Scan for the cell matching the given text and deliver its [X, Y] coordinate at center. 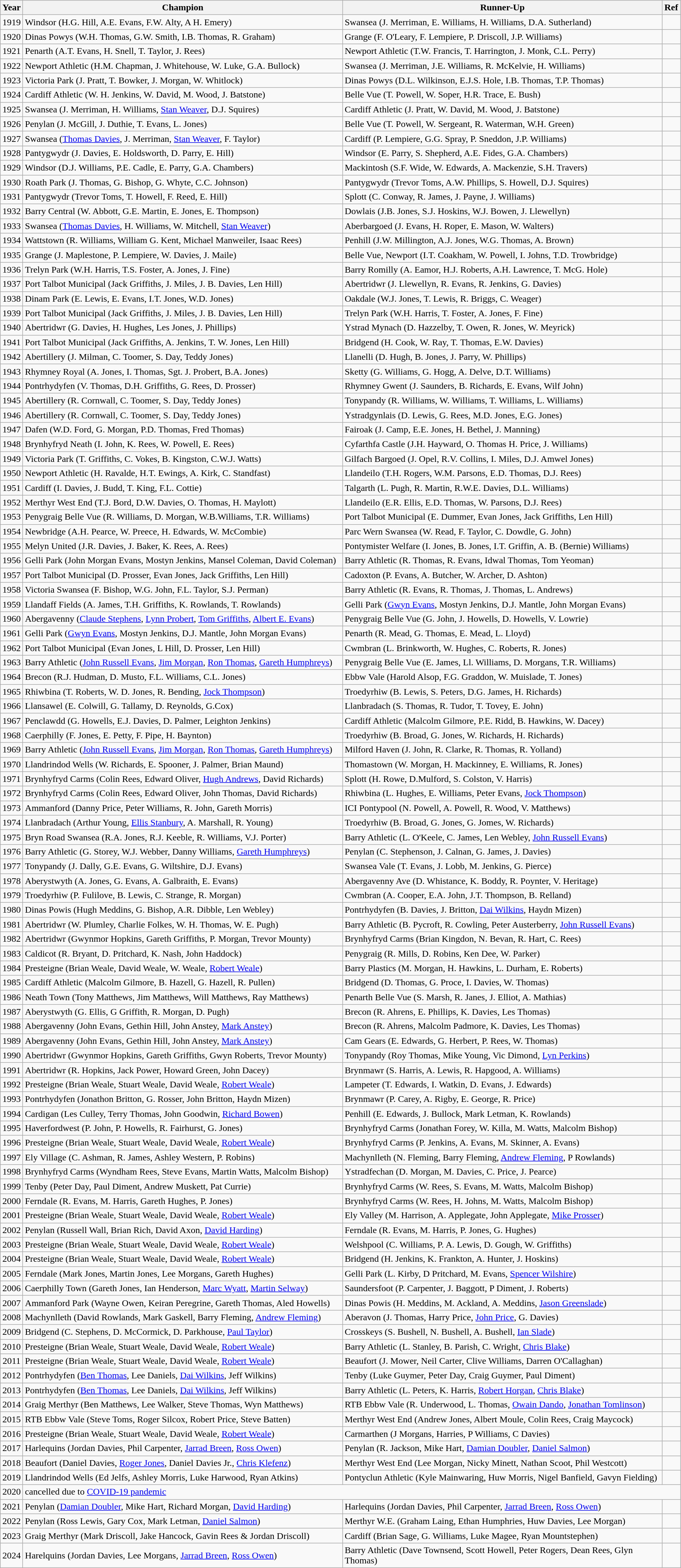
1934 [11, 240]
Caldicot (R. Bryant, D. Pritchard, K. Nash, John Haddock) [183, 954]
Cardiff (Brian Sage, G. Williams, Luke Magee, Ryan Mountstephen) [502, 1536]
1958 [11, 590]
Penarth (A.T. Evans, H. Snell, T. Taylor, J. Rees) [183, 51]
1935 [11, 255]
2011 [11, 1361]
Cwmbran (A. Cooper, E.A. John, J.T. Thompson, B. Relland) [502, 895]
2024 [11, 1555]
1926 [11, 124]
Penylan (R. Jackson, Mike Hart, Damian Doubler, Daniel Salmon) [502, 1448]
Brynhyfryd Carms (W. Rees, S. Evans, M. Watts, Malcolm Bishop) [502, 1186]
Barry Athletic (G. Storey, W.J. Webber, Danny Williams, Gareth Humphreys) [183, 851]
1989 [11, 1041]
Bridgend (D. Thomas, G. Proce, I. Davies, W. Thomas) [502, 983]
Machynlleth (N. Fleming, Barry Fleming, Andrew Fleming, P Rowlands) [502, 1157]
Machynlleth (David Rowlands, Mark Gaskell, Barry Fleming, Andrew Fleming) [183, 1317]
2004 [11, 1259]
Rhiwbina (L. Hughes, E. Williams, Peter Evans, Jock Thompson) [502, 793]
Swansea (J. Merriman, H. Williams, Stan Weaver, D.J. Squires) [183, 109]
Rhymney Royal (A. Jones, I. Thomas, Sgt. J. Probert, B.A. Jones) [183, 371]
Abertridwr (W. Plumley, Charlie Folkes, W. H. Thomas, W. E. Pugh) [183, 925]
1923 [11, 80]
cancelled due to COVID-19 pandemic [352, 1492]
Rhiwbina (T. Roberts, W. D. Jones, R. Bending, Jock Thompson) [183, 692]
2019 [11, 1477]
Cyfarthfa Castle (J.H. Hayward, O. Thomas H. Price, J. Williams) [502, 444]
Presteigne (Brian Weale, David Weale, W. Weale, Robert Weale) [183, 968]
Penhill (E. Edwards, J. Bullock, Mark Letman, K. Rowlands) [502, 1114]
Splott (C. Conway, R. James, J. Payne, J. Williams) [502, 197]
Aberbargoed (J. Evans, H. Roper, E. Mason, W. Walters) [502, 226]
Gilfach Bargoed (J. Opel, R.V. Collins, I. Miles, D.J. Amwel Jones) [502, 459]
Ammanford (Danny Price, Peter Williams, R. John, Gareth Morris) [183, 808]
Barry Athletic (Dave Townsend, Scott Howell, Peter Rogers, Dean Rees, Glyn Thomas) [502, 1555]
2012 [11, 1376]
1990 [11, 1055]
Cardiff (I. Davies, J. Budd, T. King, F.L. Cottie) [183, 488]
2013 [11, 1390]
1965 [11, 692]
Runner-Up [502, 8]
Abertillery (J. Milman, C. Toomer, S. Day, Teddy Jones) [183, 357]
Port Talbot Municipal (Evan Jones, L Hill, D. Prosser, Len Hill) [183, 648]
Penylan (Russell Wall, Brian Rich, David Axon, David Harding) [183, 1230]
Roath Park (J. Thomas, G. Bishop, G. Whyte, C.C. Johnson) [183, 182]
Ferndale (Mark Jones, Martin Jones, Lee Morgans, Gareth Hughes) [183, 1274]
Windsor (D.J. Williams, P.E. Cadle, E. Parry, G.A. Chambers) [183, 167]
Llandrindod Wells (W. Richards, E. Spooner, J. Palmer, Brian Maund) [183, 764]
1968 [11, 735]
1996 [11, 1143]
1925 [11, 109]
1983 [11, 954]
Caerphilly (F. Jones, E. Petty, F. Pipe, H. Baynton) [183, 735]
Penarth Belle Vue (S. Marsh, R. Janes, J. Elliot, A. Mathias) [502, 997]
Pontyclun Athletic (Kyle Mainwaring, Huw Morris, Nigel Banfield, Gavyn Fielding) [502, 1477]
2005 [11, 1274]
Brynhyfryd Carms (Jonathan Forey, W. Killa, M. Watts, Malcolm Bishop) [502, 1128]
Gelli Park (John Morgan Evans, Mostyn Jenkins, Mansel Coleman, David Coleman) [183, 561]
1947 [11, 430]
1998 [11, 1172]
1975 [11, 837]
Victoria Park (T. Griffiths, C. Vokes, B. Kingston, C.W.J. Watts) [183, 459]
Penylan (Ross Lewis, Gary Cox, Mark Letman, Daniel Salmon) [183, 1521]
Grange (F. O'Leary, F. Lempiere, P. Driscoll, J.P. Williams) [502, 37]
Dinam Park (E. Lewis, E. Evans, I.T. Jones, W.D. Jones) [183, 299]
Oakdale (W.J. Jones, T. Lewis, R. Briggs, C. Weager) [502, 299]
Ely Village (C. Ashman, R. James, Ashley Western, P. Robins) [183, 1157]
Barry Athletic (L. O'Keele, C. James, Len Webley, John Russell Evans) [502, 837]
Abertridwr (Gwynmor Hopkins, Gareth Griffiths, P. Morgan, Trevor Mounty) [183, 939]
Mackintosh (S.F. Wide, W. Edwards, A. Mackenzie, S.H. Travers) [502, 167]
Ystradfechan (D. Morgan, M. Davies, C. Price, J. Pearce) [502, 1172]
2017 [11, 1448]
Abergavenny Ave (D. Whistance, K. Boddy, R. Poynter, V. Heritage) [502, 881]
Brynhyfryd Neath (I. John, K. Rees, W. Powell, E. Rees) [183, 444]
Penylan (Damian Doubler, Mike Hart, Richard Morgan, David Harding) [183, 1506]
1951 [11, 488]
Merthyr West End (T.J. Bord, D.W. Davies, O. Thomas, H. Maylott) [183, 502]
Troedyrhiw (B. Broad, G. Jones, G. Jomes, W. Richards) [502, 822]
1936 [11, 270]
Llanbradach (S. Thomas, R. Tudor, T. Tovey, E. John) [502, 706]
Victoria Park (J. Pratt, T. Bowker, J. Morgan, W. Whitlock) [183, 80]
Penygraig (R. Mills, D. Robins, Ken Dee, W. Parker) [502, 954]
Llandaff Fields (A. James, T.H. Griffiths, K. Rowlands, T. Rowlands) [183, 604]
1922 [11, 66]
Brynmawr (P. Carey, A. Rigby, E. George, R. Price) [502, 1099]
1986 [11, 997]
Abertridwr (J. Llewellyn, R. Evans, R. Jenkins, G. Davies) [502, 284]
1972 [11, 793]
2023 [11, 1536]
Saundersfoot (P. Carpenter, J. Baggott, P Diment, J. Roberts) [502, 1288]
Trelyn Park (W.H. Harris, T. Foster, A. Jones, F. Fine) [502, 313]
1931 [11, 197]
Aberystwyth (A. Jones, G. Evans, A. Galbraith, E. Evans) [183, 881]
Bridgend (H. Cook, W. Ray, T. Thomas, E.W. Davies) [502, 342]
Troedyrhiw (B. Broad, G. Jones, W. Richards, H. Richards) [502, 735]
Port Talbot Municipal (D. Prosser, Evan Jones, Jack Griffiths, Len Hill) [183, 575]
1933 [11, 226]
1964 [11, 677]
Splott (H. Rowe, D.Mulford, S. Colston, V. Harris) [502, 779]
Port Talbot Municipal (Jack Griffiths, A. Jenkins, T. W. Jones, Len Hill) [183, 342]
Milford Haven (J. John, R. Clarke, R. Thomas, R. Yolland) [502, 750]
Ystrad Mynach (D. Hazzelby, T. Owen, R. Jones, W. Meyrick) [502, 328]
Belle Vue, Newport (I.T. Coakham, W. Powell, I. Johns, T.D. Trowbridge) [502, 255]
Barry Athletic (B. Pycroft, R. Cowling, Peter Austerberry, John Russell Evans) [502, 925]
Brynhyfryd Carms (Wyndham Rees, Steve Evans, Martin Watts, Malcolm Bishop) [183, 1172]
Grange (J. Maplestone, P. Lempiere, W. Davies, J. Maile) [183, 255]
1976 [11, 851]
Tenby (Peter Day, Paul Diment, Andrew Muskett, Pat Currie) [183, 1186]
1953 [11, 517]
1920 [11, 37]
1955 [11, 546]
Thomastown (W. Morgan, H. Mackinney, E. Williams, R. Jones) [502, 764]
1939 [11, 313]
1946 [11, 415]
1991 [11, 1070]
Ystradgynlais (D. Lewis, G. Rees, M.D. Jones, E.G. Jones) [502, 415]
Aberystwyth (G. Ellis, G Griffith, R. Morgan, D. Pugh) [183, 1012]
Merthyr W.E. (Graham Laing, Ethan Humphries, Huw Davies, Lee Morgan) [502, 1521]
Ferndale (R. Evans, M. Harris, P. Jones, G. Hughes) [502, 1230]
Penclawdd (G. Howells, E.J. Davies, D. Palmer, Leighton Jenkins) [183, 721]
Dinas Powys (D.L. Wilkinson, E.J.S. Hole, I.B. Thomas, T.P. Thomas) [502, 80]
Carmarthen (J Morgans, Harries, P Williams, C Davies) [502, 1434]
Aberavon (J. Thomas, Harry Price, John Price, G. Davies) [502, 1317]
1919 [11, 22]
2021 [11, 1506]
Tenby (Luke Guymer, Peter Day, Craig Guymer, Paul Diment) [502, 1376]
ICI Pontypool (N. Powell, A. Powell, R. Wood, V. Matthews) [502, 808]
1940 [11, 328]
Brecon (R.J. Hudman, D. Musto, F.L. Williams, C.L. Jones) [183, 677]
2009 [11, 1332]
1956 [11, 561]
1960 [11, 619]
1957 [11, 575]
1963 [11, 663]
2010 [11, 1346]
Barry Athletic (R. Thomas, R. Evans, Idwal Thomas, Tom Yeoman) [502, 561]
Swansea (J. Merriman, E. Williams, H. Williams, D.A. Sutherland) [502, 22]
Llandeilo (E.R. Ellis, E.D. Thomas, W. Parsons, D.J. Rees) [502, 502]
Lampeter (T. Edwards, I. Watkin, D. Evans, J. Edwards) [502, 1084]
Fairoak (J. Camp, E.E. Jones, H. Bethel, J. Manning) [502, 430]
2001 [11, 1215]
Bryn Road Swansea (R.A. Jones, R.J. Keeble, R. Williams, V.J. Porter) [183, 837]
Dowlais (J.B. Jones, S.J. Hoskins, W.J. Bowen, J. Llewellyn) [502, 211]
Cardiff (P. Lempiere, G.G. Spray, P. Sneddon, J.P. Williams) [502, 138]
Troedyrhiw (P. Fulilove, B. Lewis, C. Strange, R. Morgan) [183, 895]
1938 [11, 299]
1943 [11, 371]
1952 [11, 502]
Swansea (J. Merriman, J.E. Williams, R. McKelvie, H. Williams) [502, 66]
Bridgend (H. Jenkins, K. Frankton, A. Hunter, J. Hoskins) [502, 1259]
Dinas Powis (Hugh Meddins, G. Bishop, A.R. Dibble, Len Webley) [183, 910]
1948 [11, 444]
Dinas Powis (H. Meddins, M. Ackland, A. Meddins, Jason Greenslade) [502, 1303]
2014 [11, 1405]
Windsor (E. Parry, S. Shepherd, A.E. Fides, G.A. Chambers) [502, 153]
Belle Vue (T. Powell, W. Sergeant, R. Waterman, W.H. Green) [502, 124]
1962 [11, 648]
Llandrindod Wells (Ed Jelfs, Ashley Morris, Luke Harwood, Ryan Atkins) [183, 1477]
2020 [11, 1492]
Llandeilo (T.H. Rogers, W.M. Parsons, E.D. Thomas, D.J. Rees) [502, 473]
Brecon (R. Ahrens, E. Phillips, K. Davies, Les Thomas) [502, 1012]
Pontymister Welfare (I. Jones, B. Jones, I.T. Griffin, A. B. (Bernie) Williams) [502, 546]
Trelyn Park (W.H. Harris, T.S. Foster, A. Jones, J. Fine) [183, 270]
Caerphilly Town (Gareth Jones, Ian Henderson, Marc Wyatt, Martin Selway) [183, 1288]
2000 [11, 1201]
Tonypandy (R. Williams, W. Williams, T. Williams, L. Williams) [502, 400]
Penylan (C. Stephenson, J. Calnan, G. James, J. Davies) [502, 851]
1970 [11, 764]
Troedyrhiw (B. Lewis, S. Peters, D.G. James, H. Richards) [502, 692]
Tonypandy (Roy Thomas, Mike Young, Vic Dimond, Lyn Perkins) [502, 1055]
1992 [11, 1084]
1942 [11, 357]
Talgarth (L. Pugh, R. Martin, R.W.E. Davies, D.L. Williams) [502, 488]
1961 [11, 633]
1944 [11, 386]
1927 [11, 138]
Gelli Park (L. Kirby, D Pritchard, M. Evans, Spencer Wilshire) [502, 1274]
Graig Merthyr (Mark Driscoll, Jake Hancock, Gavin Rees & Jordan Driscoll) [183, 1536]
1993 [11, 1099]
1979 [11, 895]
Melyn United (J.R. Davies, J. Baker, K. Rees, A. Rees) [183, 546]
Brynhyfryd Carms (Colin Rees, Edward Oliver, Hugh Andrews, David Richards) [183, 779]
Barry Athletic (L. Peters, K. Harris, Robert Horgan, Chris Blake) [502, 1390]
Penygraig Belle Vue (R. Williams, D. Morgan, W.B.Williams, T.R. Williams) [183, 517]
Llanelli (D. Hugh, B. Jones, J. Parry, W. Phillips) [502, 357]
Welshpool (C. Williams, P. A. Lewis, D. Gough, W. Griffiths) [502, 1245]
RTB Ebbw Vale (Steve Toms, Roger Silcox, Robert Price, Steve Batten) [183, 1419]
2015 [11, 1419]
Barry Central (W. Abbott, G.E. Martin, E. Jones, E. Thompson) [183, 211]
1924 [11, 95]
Ely Valley (M. Harrison, A. Applegate, John Applegate, Mike Prosser) [502, 1215]
Swansea (Thomas Davies, H. Williams, W. Mitchell, Stan Weaver) [183, 226]
1977 [11, 866]
Ebbw Vale (Harold Alsop, F.G. Graddon, W. Muislade, T. Jones) [502, 677]
Newbridge (A.H. Pearce, W. Preece, H. Edwards, W. McCombie) [183, 531]
Pontrhydyfen (B. Davies, J. Britton, Dai Wilkins, Haydn Mizen) [502, 910]
Barry Athletic (L. Stanley, B. Parish, C. Wright, Chris Blake) [502, 1346]
Penhill (J.W. Millington, A.J. Jones, W.G. Thomas, A. Brown) [502, 240]
Cardiff Athletic (Malcolm Gilmore, B. Hazell, G. Hazell, R. Pullen) [183, 983]
Cardiff Athletic (Malcolm Gilmore, P.E. Ridd, B. Hawkins, W. Dacey) [502, 721]
Beaufort (J. Mower, Neil Carter, Clive Williams, Darren O'Callaghan) [502, 1361]
Sketty (G. Williams, G. Hogg, A. Delve, D.T. Williams) [502, 371]
1973 [11, 808]
Swansea (Thomas Davies, J. Merriman, Stan Weaver, F. Taylor) [183, 138]
Llanbradach (Arthur Young, Ellis Stanbury, A. Marshall, R. Young) [183, 822]
Barry Athletic (R. Evans, R. Thomas, J. Thomas, L. Andrews) [502, 590]
Rhymney Gwent (J. Saunders, B. Richards, E. Evans, Wilf John) [502, 386]
1921 [11, 51]
1932 [11, 211]
Ref [671, 8]
Cardigan (Les Culley, Terry Thomas, John Goodwin, Richard Bowen) [183, 1114]
1988 [11, 1026]
Abergavenny (Claude Stephens, Lynn Probert, Tom Griffiths, Albert E. Evans) [183, 619]
Newport Athletic (T.W. Francis, T. Harrington, J. Monk, C.L. Perry) [502, 51]
1928 [11, 153]
Year [11, 8]
2016 [11, 1434]
Cardiff Athletic (J. Pratt, W. David, M. Wood, J. Batstone) [502, 109]
2003 [11, 1245]
2008 [11, 1317]
2006 [11, 1288]
Merthyr West End (Andrew Jones, Albert Moule, Colin Rees, Craig Maycock) [502, 1419]
1930 [11, 182]
Windsor (H.G. Hill, A.E. Evans, F.W. Alty, A H. Emery) [183, 22]
1949 [11, 459]
Bridgend (C. Stephens, D. McCormick, D. Parkhouse, Paul Taylor) [183, 1332]
Brynhyfryd Carms (Brian Kingdon, N. Bevan, R. Hart, C. Rees) [502, 939]
1969 [11, 750]
Belle Vue (T. Powell, W. Soper, H.R. Trace, E. Bush) [502, 95]
Harelquins (Jordan Davies, Lee Morgans, Jarrad Breen, Ross Owen) [183, 1555]
Brynhyfryd Carms (Colin Rees, Edward Oliver, John Thomas, David Richards) [183, 793]
1999 [11, 1186]
Wattstown (R. Williams, William G. Kent, Michael Manweiler, Isaac Rees) [183, 240]
2022 [11, 1521]
Pantygwydr (Trevor Toms, A.W. Phillips, S. Howell, D.J. Squires) [502, 182]
1941 [11, 342]
Dinas Powys (W.H. Thomas, G.W. Smith, I.B. Thomas, R. Graham) [183, 37]
Newport Athletic (H. Ravalde, H.T. Ewings, A. Kirk, C. Standfast) [183, 473]
1971 [11, 779]
1954 [11, 531]
1967 [11, 721]
Pontrhydyfen (V. Thomas, D.H. Griffiths, G. Rees, D. Prosser) [183, 386]
Beaufort (Daniel Davies, Roger Jones, Daniel Davies Jr., Chris Klefenz) [183, 1463]
Haverfordwest (P. John, P. Howells, R. Fairhurst, G. Jones) [183, 1128]
Ammanford Park (Wayne Owen, Keiran Peregrine, Gareth Thomas, Aled Howells) [183, 1303]
Abertridwr (G. Davies, H. Hughes, Les Jones, J. Phillips) [183, 328]
Brynhyfryd Carms (W. Rees, H. Johns, M. Watts, Malcolm Bishop) [502, 1201]
Tonypandy (J. Dally, G.E. Evans, G. Wiltshire, D.J. Evans) [183, 866]
Penygraig Belle Vue (G. John, J. Howells, D. Howells, V. Lowrie) [502, 619]
1974 [11, 822]
Victoria Swansea (F. Bishop, W.G. John, F.L. Taylor, S.J. Perman) [183, 590]
1959 [11, 604]
Barry Romilly (A. Eamor, H.J. Roberts, A.H. Lawrence, T. McG. Hole) [502, 270]
Newport Athletic (H.M. Chapman, J. Whitehouse, W. Luke, G.A. Bullock) [183, 66]
1984 [11, 968]
1978 [11, 881]
Merthyr West End (Lee Morgan, Nicky Minett, Nathan Scoot, Phil Westcott) [502, 1463]
Pontrhydyfen (Jonathon Britton, G. Rosser, John Britton, Haydn Mizen) [183, 1099]
Abertridwr (Gwynmor Hopkins, Gareth Griffiths, Gwyn Roberts, Trevor Mounty) [183, 1055]
1966 [11, 706]
RTB Ebbw Vale (R. Underwood, L. Thomas, Owain Dando, Jonathan Tomlinson) [502, 1405]
Brynmawr (S. Harris, A. Lewis, R. Hapgood, A. Williams) [502, 1070]
1985 [11, 983]
1937 [11, 284]
Dafen (W.D. Ford, G. Morgan, P.D. Thomas, Fred Thomas) [183, 430]
Cam Gears (E. Edwards, G. Herbert, P. Rees, W. Thomas) [502, 1041]
Llansawel (E. Colwill, G. Tallamy, D. Reynolds, G.Cox) [183, 706]
1994 [11, 1114]
2018 [11, 1463]
Cadoxton (P. Evans, A. Butcher, W. Archer, D. Ashton) [502, 575]
Parc Wern Swansea (W. Read, F. Taylor, C. Dowdle, G. John) [502, 531]
1987 [11, 1012]
Pantygwydr (J. Davies, E. Holdsworth, D. Parry, E. Hill) [183, 153]
Penygraig Belle Vue (E. James, Ll. Williams, D. Morgans, T.R. Williams) [502, 663]
1980 [11, 910]
Port Talbot Municipal (E. Dummer, Evan Jones, Jack Griffiths, Len Hill) [502, 517]
Champion [183, 8]
Penarth (R. Mead, G. Thomas, E. Mead, L. Lloyd) [502, 633]
Brynhyfryd Carms (P. Jenkins, A. Evans, M. Skinner, A. Evans) [502, 1143]
Penylan (J. McGill, J. Duthie, T. Evans, L. Jones) [183, 124]
Neath Town (Tony Matthews, Jim Matthews, Will Matthews, Ray Matthews) [183, 997]
Cardiff Athletic (W. H. Jenkins, W. David, M. Wood, J. Batstone) [183, 95]
1929 [11, 167]
1995 [11, 1128]
1950 [11, 473]
1981 [11, 925]
Crosskeys (S. Bushell, N. Bushell, A. Bushell, Ian Slade) [502, 1332]
1982 [11, 939]
2007 [11, 1303]
Brecon (R. Ahrens, Malcolm Padmore, K. Davies, Les Thomas) [502, 1026]
Cwmbran (L. Brinkworth, W. Hughes, C. Roberts, R. Jones) [502, 648]
2002 [11, 1230]
Abertridwr (R. Hopkins, Jack Power, Howard Green, John Dacey) [183, 1070]
1945 [11, 400]
Swansea Vale (T. Evans, J. Lobb, M. Jenkins, G. Pierce) [502, 866]
Barry Plastics (M. Morgan, H. Hawkins, L. Durham, E. Roberts) [502, 968]
1997 [11, 1157]
Pantygwydr (Trevor Toms, T. Howell, F. Reed, E. Hill) [183, 197]
Graig Merthyr (Ben Matthews, Lee Walker, Steve Thomas, Wyn Matthews) [183, 1405]
Ferndale (R. Evans, M. Harris, Gareth Hughes, P. Jones) [183, 1201]
